From the cell containing the given text, extract its center point as [x, y] coordinate. 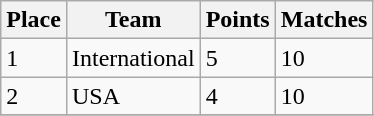
Team [133, 20]
Points [238, 20]
2 [34, 96]
4 [238, 96]
Matches [324, 20]
5 [238, 58]
1 [34, 58]
Place [34, 20]
USA [133, 96]
International [133, 58]
